Search for the cell housing the specified text and yield its [X, Y] center coordinate. 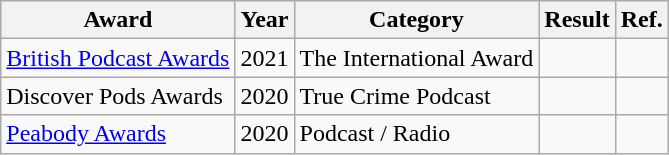
2021 [264, 58]
British Podcast Awards [118, 58]
Discover Pods Awards [118, 96]
True Crime Podcast [416, 96]
Ref. [642, 20]
Category [416, 20]
Award [118, 20]
The International Award [416, 58]
Result [577, 20]
Podcast / Radio [416, 134]
Peabody Awards [118, 134]
Year [264, 20]
